Return the (X, Y) coordinate for the center point of the cell that contains the specified text.  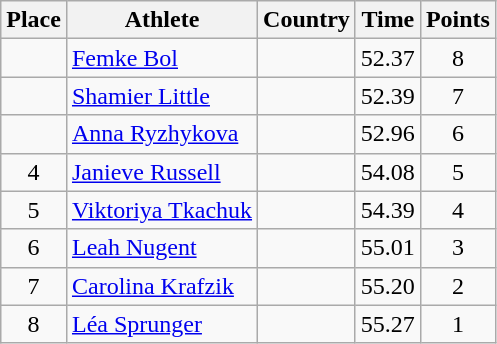
Léa Sprunger (162, 324)
52.37 (388, 58)
54.39 (388, 210)
Femke Bol (162, 58)
Place (34, 20)
Country (307, 20)
55.20 (388, 286)
Carolina Krafzik (162, 286)
2 (458, 286)
Athlete (162, 20)
Viktoriya Tkachuk (162, 210)
Shamier Little (162, 96)
Anna Ryzhykova (162, 134)
54.08 (388, 172)
52.96 (388, 134)
55.01 (388, 248)
55.27 (388, 324)
52.39 (388, 96)
Time (388, 20)
3 (458, 248)
1 (458, 324)
Leah Nugent (162, 248)
Janieve Russell (162, 172)
Points (458, 20)
